Output the (x, y) coordinate of the center of the cell containing the given text.  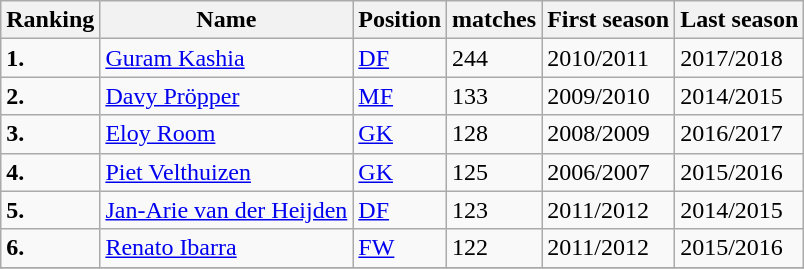
123 (494, 210)
MF (400, 96)
122 (494, 248)
Eloy Room (226, 134)
125 (494, 172)
Davy Pröpper (226, 96)
244 (494, 58)
matches (494, 20)
3. (50, 134)
Piet Velthuizen (226, 172)
6. (50, 248)
2. (50, 96)
FW (400, 248)
Ranking (50, 20)
Renato Ibarra (226, 248)
4. (50, 172)
Guram Kashia (226, 58)
Position (400, 20)
5. (50, 210)
2010/2011 (608, 58)
Jan-Arie van der Heijden (226, 210)
133 (494, 96)
2008/2009 (608, 134)
2017/2018 (740, 58)
2006/2007 (608, 172)
First season (608, 20)
128 (494, 134)
Last season (740, 20)
1. (50, 58)
Name (226, 20)
2016/2017 (740, 134)
2009/2010 (608, 96)
